Determine the (X, Y) coordinate at the center of the cell enclosing the given text.  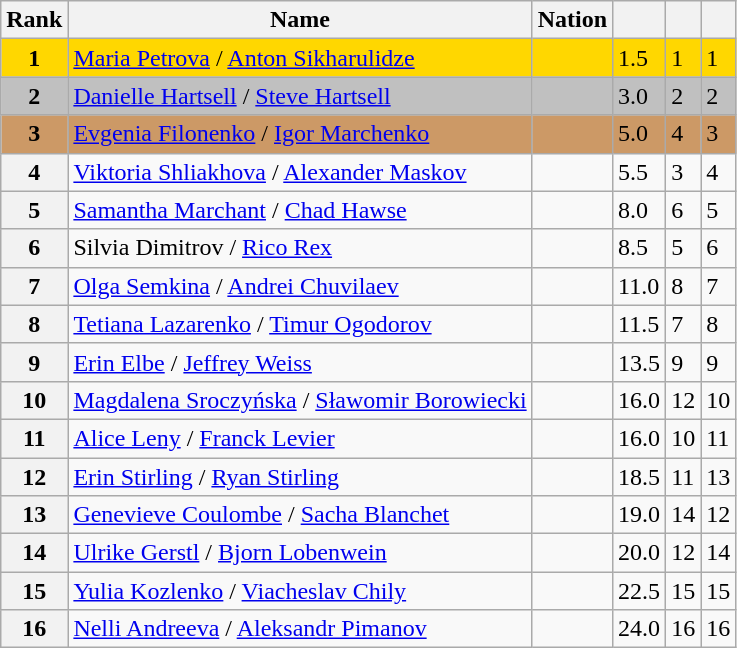
Name (300, 20)
11.5 (640, 324)
Samantha Marchant / Chad Hawse (300, 210)
5.5 (640, 172)
Maria Petrova / Anton Sikharulidze (300, 58)
Genevieve Coulombe / Sacha Blanchet (300, 515)
Silvia Dimitrov / Rico Rex (300, 248)
Nation (572, 20)
5.0 (640, 134)
Alice Leny / Franck Levier (300, 438)
3.0 (640, 96)
Evgenia Filonenko / Igor Marchenko (300, 134)
Olga Semkina / Andrei Chuvilaev (300, 286)
Ulrike Gerstl / Bjorn Lobenwein (300, 553)
Erin Stirling / Ryan Stirling (300, 477)
24.0 (640, 629)
Tetiana Lazarenko / Timur Ogodorov (300, 324)
Erin Elbe / Jeffrey Weiss (300, 362)
20.0 (640, 553)
Danielle Hartsell / Steve Hartsell (300, 96)
Viktoria Shliakhova / Alexander Maskov (300, 172)
Nelli Andreeva / Aleksandr Pimanov (300, 629)
Magdalena Sroczyńska / Sławomir Borowiecki (300, 400)
22.5 (640, 591)
19.0 (640, 515)
8.0 (640, 210)
Yulia Kozlenko / Viacheslav Chily (300, 591)
1.5 (640, 58)
8.5 (640, 248)
11.0 (640, 286)
Rank (34, 20)
13.5 (640, 362)
18.5 (640, 477)
